From the cell containing the given text, extract its center point as (x, y) coordinate. 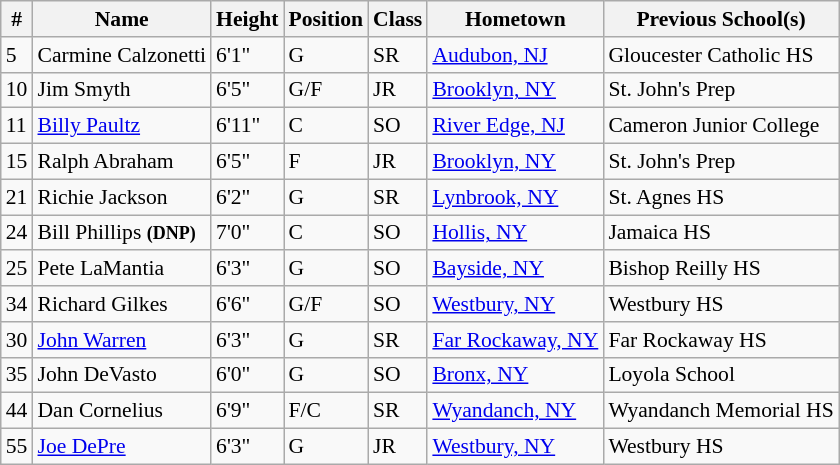
Name (122, 19)
11 (17, 126)
Lynbrook, NY (515, 197)
6'0" (247, 375)
Jim Smyth (122, 90)
Carmine Calzonetti (122, 55)
Class (398, 19)
6'2" (247, 197)
Far Rockaway HS (720, 340)
34 (17, 304)
# (17, 19)
25 (17, 269)
River Edge, NJ (515, 126)
Hometown (515, 19)
Billy Paultz (122, 126)
Ralph Abraham (122, 162)
Richie Jackson (122, 197)
Gloucester Catholic HS (720, 55)
John DeVasto (122, 375)
Loyola School (720, 375)
7'0" (247, 233)
Dan Cornelius (122, 411)
Wyandanch, NY (515, 411)
Cameron Junior College (720, 126)
44 (17, 411)
30 (17, 340)
10 (17, 90)
Richard Gilkes (122, 304)
F/C (326, 411)
Pete LaMantia (122, 269)
Far Rockaway, NY (515, 340)
Bayside, NY (515, 269)
St. Agnes HS (720, 197)
55 (17, 447)
15 (17, 162)
Jamaica HS (720, 233)
6'9" (247, 411)
Audubon, NJ (515, 55)
Position (326, 19)
6'6" (247, 304)
21 (17, 197)
35 (17, 375)
5 (17, 55)
Previous School(s) (720, 19)
Hollis, NY (515, 233)
Joe DePre (122, 447)
Bill Phillips (DNP) (122, 233)
24 (17, 233)
6'11" (247, 126)
Bishop Reilly HS (720, 269)
John Warren (122, 340)
Wyandanch Memorial HS (720, 411)
Height (247, 19)
6'1" (247, 55)
Bronx, NY (515, 375)
F (326, 162)
